Extract the [X, Y] coordinate from the center of the cell holding the provided text.  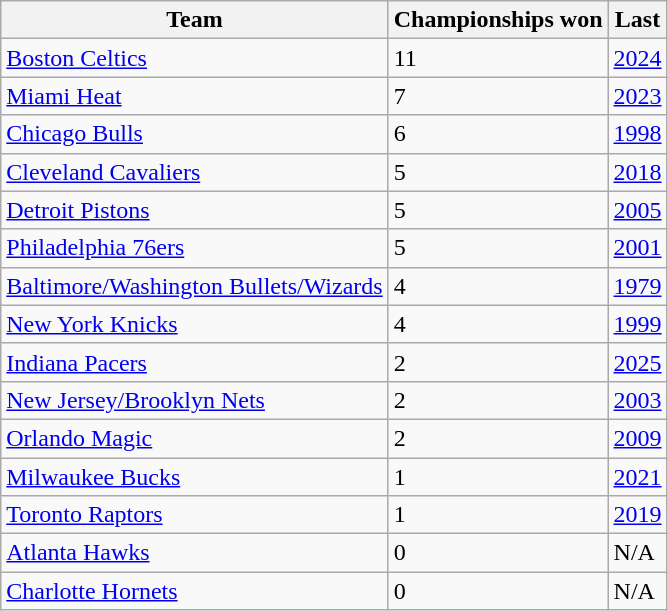
2019 [638, 515]
Detroit Pistons [194, 210]
1999 [638, 324]
Philadelphia 76ers [194, 248]
1979 [638, 286]
Boston Celtics [194, 58]
Championships won [498, 20]
7 [498, 96]
2023 [638, 96]
New Jersey/Brooklyn Nets [194, 400]
Team [194, 20]
2025 [638, 362]
Toronto Raptors [194, 515]
2003 [638, 400]
Chicago Bulls [194, 134]
Atlanta Hawks [194, 553]
2001 [638, 248]
Last [638, 20]
2024 [638, 58]
11 [498, 58]
2009 [638, 438]
2005 [638, 210]
6 [498, 134]
1998 [638, 134]
Orlando Magic [194, 438]
Baltimore/Washington Bullets/Wizards [194, 286]
2021 [638, 477]
Cleveland Cavaliers [194, 172]
2018 [638, 172]
Miami Heat [194, 96]
Milwaukee Bucks [194, 477]
New York Knicks [194, 324]
Indiana Pacers [194, 362]
Charlotte Hornets [194, 591]
